Detect which cell encompasses the target text, then output its (X, Y) center coordinate. 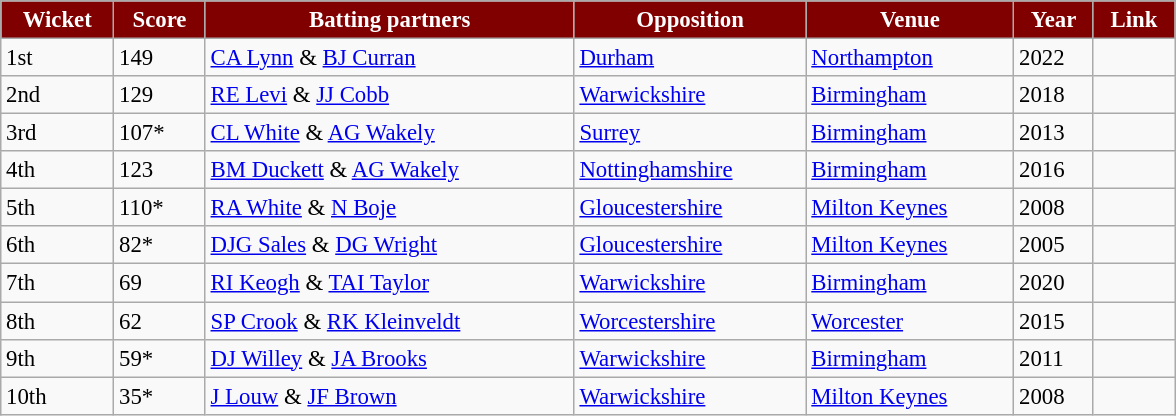
82* (160, 245)
BM Duckett & AG Wakely (390, 170)
5th (58, 208)
Link (1134, 20)
RI Keogh & TAI Taylor (390, 283)
2011 (1054, 358)
Wicket (58, 20)
DJG Sales & DG Wright (390, 245)
69 (160, 283)
2015 (1054, 321)
CL White & AG Wakely (390, 133)
4th (58, 170)
J Louw & JF Brown (390, 396)
Worcestershire (690, 321)
3rd (58, 133)
2018 (1054, 95)
2016 (1054, 170)
129 (160, 95)
2nd (58, 95)
107* (160, 133)
Surrey (690, 133)
110* (160, 208)
8th (58, 321)
DJ Willey & JA Brooks (390, 358)
Score (160, 20)
Nottinghamshire (690, 170)
CA Lynn & BJ Curran (390, 58)
9th (58, 358)
2005 (1054, 245)
Northampton (910, 58)
Worcester (910, 321)
RE Levi & JJ Cobb (390, 95)
1st (58, 58)
6th (58, 245)
Durham (690, 58)
2022 (1054, 58)
RA White & N Boje (390, 208)
Opposition (690, 20)
Venue (910, 20)
35* (160, 396)
Batting partners (390, 20)
Year (1054, 20)
62 (160, 321)
123 (160, 170)
59* (160, 358)
2013 (1054, 133)
SP Crook & RK Kleinveldt (390, 321)
2020 (1054, 283)
10th (58, 396)
149 (160, 58)
7th (58, 283)
